For the text-containing cell, return its midpoint in [x, y] coordinate format. 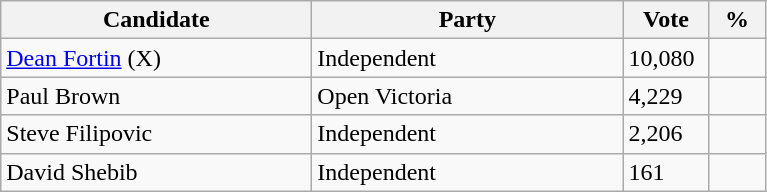
2,206 [666, 134]
Steve Filipovic [156, 134]
Dean Fortin (X) [156, 58]
Candidate [156, 20]
Open Victoria [468, 96]
161 [666, 172]
David Shebib [156, 172]
4,229 [666, 96]
Party [468, 20]
% [737, 20]
10,080 [666, 58]
Paul Brown [156, 96]
Vote [666, 20]
